Output the (x, y) coordinate of the center of the cell containing the given text.  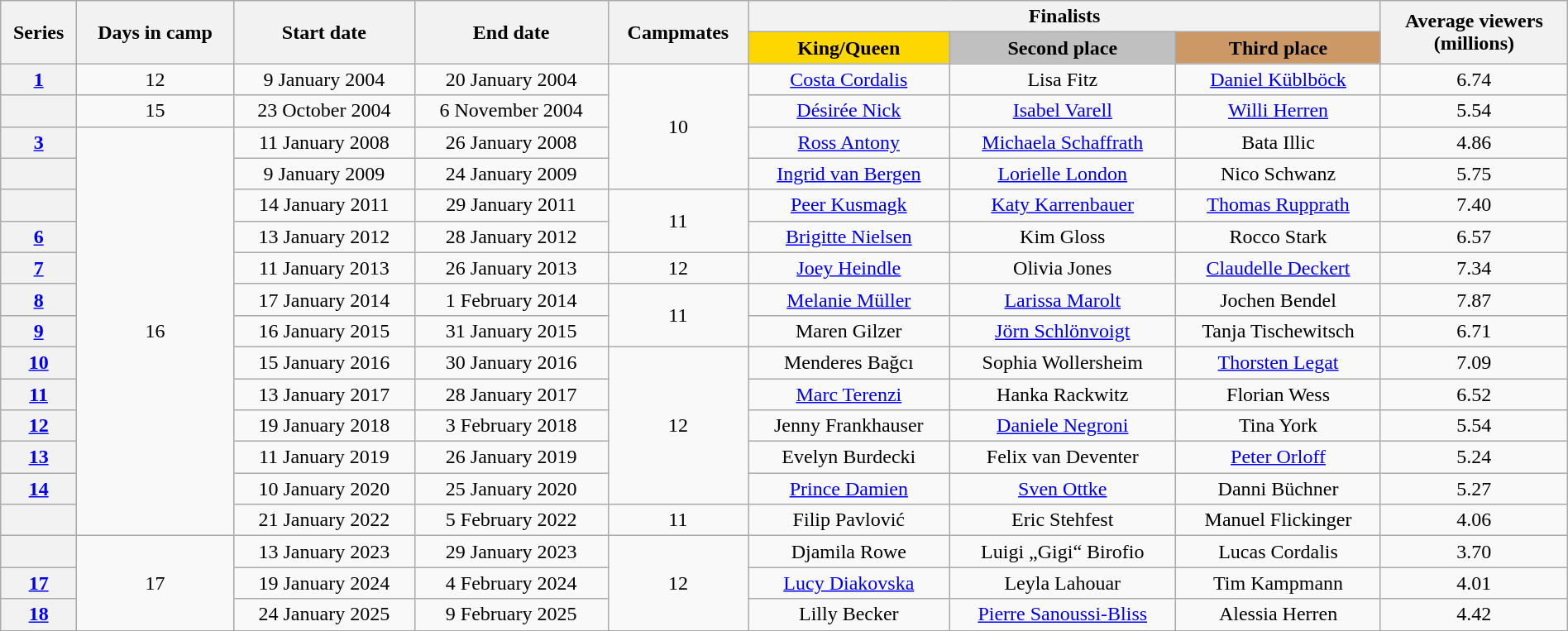
9 January 2009 (324, 174)
7.40 (1474, 205)
Jörn Schlönvoigt (1063, 331)
Danni Büchner (1279, 489)
6.52 (1474, 394)
6.71 (1474, 331)
Campmates (678, 32)
Hanka Rackwitz (1063, 394)
18 (39, 614)
Thomas Rupprath (1279, 205)
10 January 2020 (324, 489)
4.42 (1474, 614)
Jenny Frankhauser (849, 426)
13 January 2023 (324, 552)
9 January 2004 (324, 79)
Rocco Stark (1279, 237)
29 January 2011 (511, 205)
5.27 (1474, 489)
Days in camp (155, 32)
4.06 (1474, 520)
6 (39, 237)
Willi Herren (1279, 111)
Claudelle Deckert (1279, 268)
17 January 2014 (324, 299)
14 (39, 489)
19 January 2024 (324, 583)
16 (155, 331)
Average viewers(millions) (1474, 32)
Maren Gilzer (849, 331)
Brigitte Nielsen (849, 237)
Daniele Negroni (1063, 426)
7.87 (1474, 299)
31 January 2015 (511, 331)
20 January 2004 (511, 79)
Menderes Bağcı (849, 362)
Finalists (1065, 17)
Start date (324, 32)
Lorielle London (1063, 174)
28 January 2012 (511, 237)
Eric Stehfest (1063, 520)
Lisa Fitz (1063, 79)
Jochen Bendel (1279, 299)
Manuel Flickinger (1279, 520)
Kim Gloss (1063, 237)
4.86 (1474, 142)
15 (155, 111)
6.74 (1474, 79)
26 January 2013 (511, 268)
26 January 2008 (511, 142)
Bata Illic (1279, 142)
3 February 2018 (511, 426)
Marc Terenzi (849, 394)
3 (39, 142)
11 January 2008 (324, 142)
Tanja Tischewitsch (1279, 331)
16 January 2015 (324, 331)
Lucy Diakovska (849, 583)
Second place (1063, 48)
19 January 2018 (324, 426)
Third place (1279, 48)
Olivia Jones (1063, 268)
9 February 2025 (511, 614)
21 January 2022 (324, 520)
Joey Heindle (849, 268)
11 January 2019 (324, 457)
Ross Antony (849, 142)
11 January 2013 (324, 268)
7 (39, 268)
Sophia Wollersheim (1063, 362)
24 January 2025 (324, 614)
26 January 2019 (511, 457)
6 November 2004 (511, 111)
Daniel Küblböck (1279, 79)
Alessia Herren (1279, 614)
Ingrid van Bergen (849, 174)
25 January 2020 (511, 489)
Lucas Cordalis (1279, 552)
Evelyn Burdecki (849, 457)
Larissa Marolt (1063, 299)
5 February 2022 (511, 520)
Peer Kusmagk (849, 205)
8 (39, 299)
Felix van Deventer (1063, 457)
Florian Wess (1279, 394)
Luigi „Gigi“ Birofio (1063, 552)
29 January 2023 (511, 552)
Nico Schwanz (1279, 174)
Tina York (1279, 426)
4.01 (1474, 583)
1 (39, 79)
24 January 2009 (511, 174)
5.24 (1474, 457)
5.75 (1474, 174)
1 February 2014 (511, 299)
Tim Kampmann (1279, 583)
Leyla Lahouar (1063, 583)
Peter Orloff (1279, 457)
King/Queen (849, 48)
13 January 2012 (324, 237)
Michaela Schaffrath (1063, 142)
23 October 2004 (324, 111)
Isabel Varell (1063, 111)
7.09 (1474, 362)
4 February 2024 (511, 583)
9 (39, 331)
Pierre Sanoussi-Bliss (1063, 614)
Sven Ottke (1063, 489)
Melanie Müller (849, 299)
30 January 2016 (511, 362)
End date (511, 32)
Djamila Rowe (849, 552)
Prince Damien (849, 489)
Désirée Nick (849, 111)
Costa Cordalis (849, 79)
Series (39, 32)
15 January 2016 (324, 362)
14 January 2011 (324, 205)
Filip Pavlović (849, 520)
6.57 (1474, 237)
Thorsten Legat (1279, 362)
13 (39, 457)
7.34 (1474, 268)
Lilly Becker (849, 614)
28 January 2017 (511, 394)
Katy Karrenbauer (1063, 205)
3.70 (1474, 552)
13 January 2017 (324, 394)
